Extract the (X, Y) coordinate from the center of the cell holding the provided text.  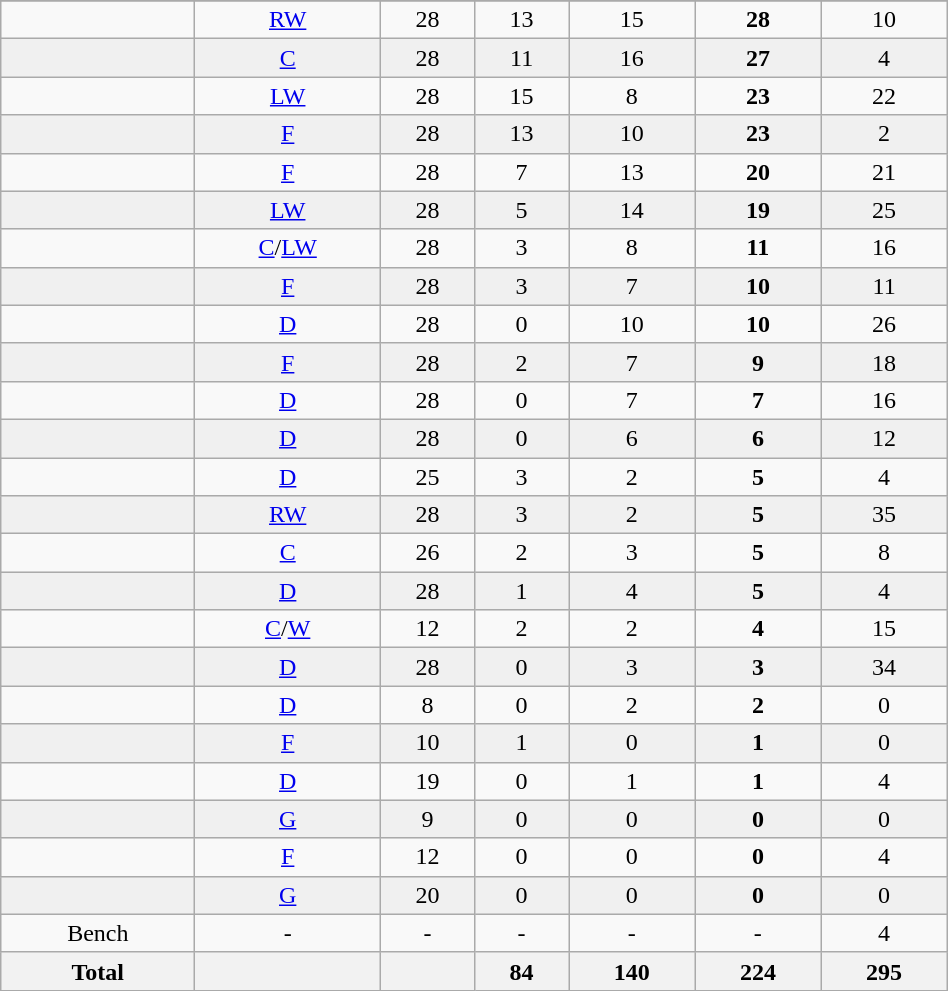
14 (632, 210)
Total (98, 971)
Bench (98, 933)
18 (884, 362)
22 (884, 96)
C/LW (288, 248)
34 (884, 667)
84 (522, 971)
C/W (288, 629)
21 (884, 172)
224 (758, 971)
295 (884, 971)
27 (758, 58)
140 (632, 971)
35 (884, 515)
